Provide the [X, Y] coordinate of the cell's center where the given text is located.  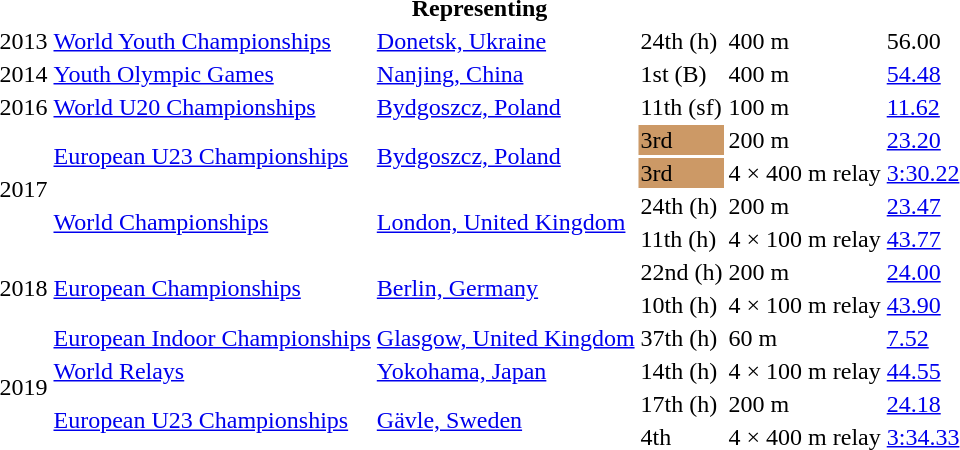
World Youth Championships [212, 41]
22nd (h) [682, 272]
Yokohama, Japan [506, 371]
London, United Kingdom [506, 222]
Berlin, Germany [506, 288]
World Championships [212, 222]
Donetsk, Ukraine [506, 41]
14th (h) [682, 371]
100 m [804, 107]
European Championships [212, 288]
60 m [804, 338]
37th (h) [682, 338]
Glasgow, United Kingdom [506, 338]
1st (B) [682, 74]
Nanjing, China [506, 74]
European Indoor Championships [212, 338]
Youth Olympic Games [212, 74]
11th (h) [682, 239]
10th (h) [682, 305]
4 × 400 m relay [804, 173]
World Relays [212, 371]
17th (h) [682, 404]
11th (sf) [682, 107]
World U20 Championships [212, 107]
European U23 Championships [212, 156]
